Search for the cell housing the specified text and yield its [x, y] center coordinate. 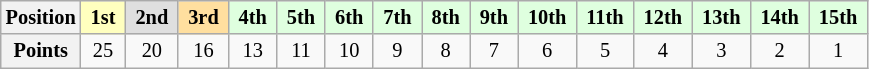
10th [547, 17]
9th [494, 17]
1 [838, 51]
11 [301, 51]
3rd [203, 17]
8 [446, 51]
4th [253, 17]
Points [41, 51]
Position [41, 17]
13th [721, 17]
6 [547, 51]
3 [721, 51]
20 [152, 51]
25 [104, 51]
7 [494, 51]
11th [604, 17]
4 [663, 51]
8th [446, 17]
9 [397, 51]
13 [253, 51]
14th [779, 17]
12th [663, 17]
6th [349, 17]
5 [604, 51]
15th [838, 17]
2nd [152, 17]
5th [301, 17]
7th [397, 17]
1st [104, 17]
10 [349, 51]
2 [779, 51]
16 [203, 51]
